Output the (X, Y) coordinate of the center of the cell containing the given text.  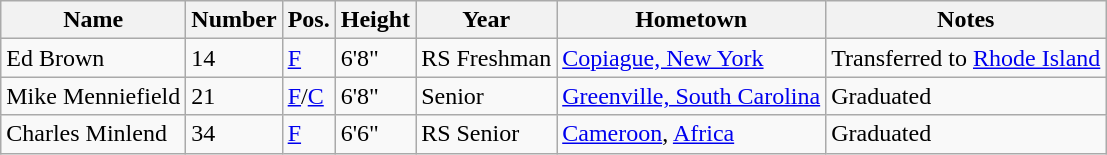
6'6" (375, 134)
Greenville, South Carolina (692, 96)
34 (234, 134)
Pos. (308, 20)
Name (94, 20)
Senior (486, 96)
Cameroon, Africa (692, 134)
F/C (308, 96)
Number (234, 20)
21 (234, 96)
Ed Brown (94, 58)
Hometown (692, 20)
Notes (966, 20)
Mike Menniefield (94, 96)
Year (486, 20)
Charles Minlend (94, 134)
14 (234, 58)
Transferred to Rhode Island (966, 58)
Copiague, New York (692, 58)
RS Freshman (486, 58)
RS Senior (486, 134)
Height (375, 20)
